Capture the cell that displays the provided text and extract its [x, y] central coordinate. 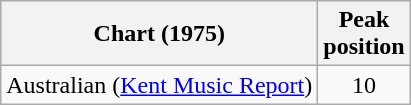
Peakposition [364, 34]
10 [364, 85]
Australian (Kent Music Report) [160, 85]
Chart (1975) [160, 34]
